Identify which cell holds the provided text, then report its [x, y] central coordinate. 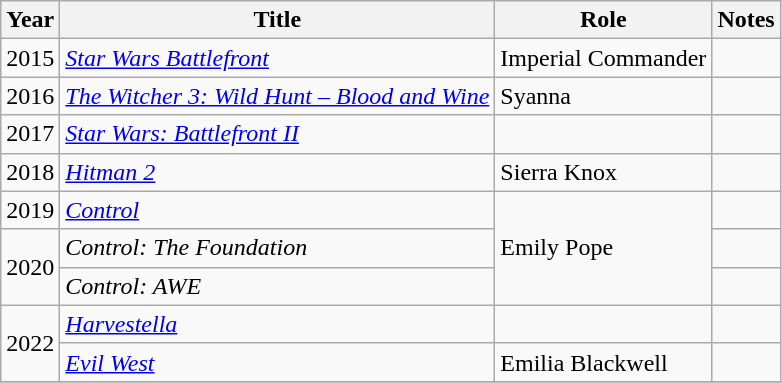
2016 [30, 96]
2018 [30, 172]
Control: AWE [278, 286]
Emily Pope [604, 248]
2017 [30, 134]
Evil West [278, 362]
Title [278, 20]
Syanna [604, 96]
Hitman 2 [278, 172]
Emilia Blackwell [604, 362]
2020 [30, 267]
2022 [30, 343]
Imperial Commander [604, 58]
Control [278, 210]
Role [604, 20]
Star Wars Battlefront [278, 58]
Harvestella [278, 324]
The Witcher 3: Wild Hunt – Blood and Wine [278, 96]
Star Wars: Battlefront II [278, 134]
Sierra Knox [604, 172]
Year [30, 20]
Notes [746, 20]
2019 [30, 210]
2015 [30, 58]
Control: The Foundation [278, 248]
